From the cell containing the given text, extract its center point as [X, Y] coordinate. 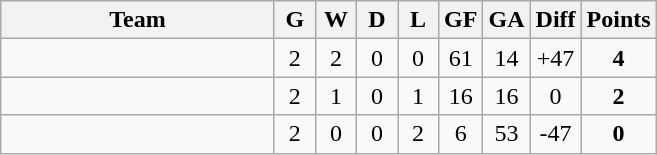
Team [138, 20]
+47 [556, 58]
53 [506, 134]
D [376, 20]
61 [461, 58]
L [418, 20]
G [294, 20]
4 [618, 58]
W [336, 20]
Points [618, 20]
GF [461, 20]
GA [506, 20]
6 [461, 134]
14 [506, 58]
-47 [556, 134]
Diff [556, 20]
